Output the (x, y) coordinate of the center of the cell containing the given text.  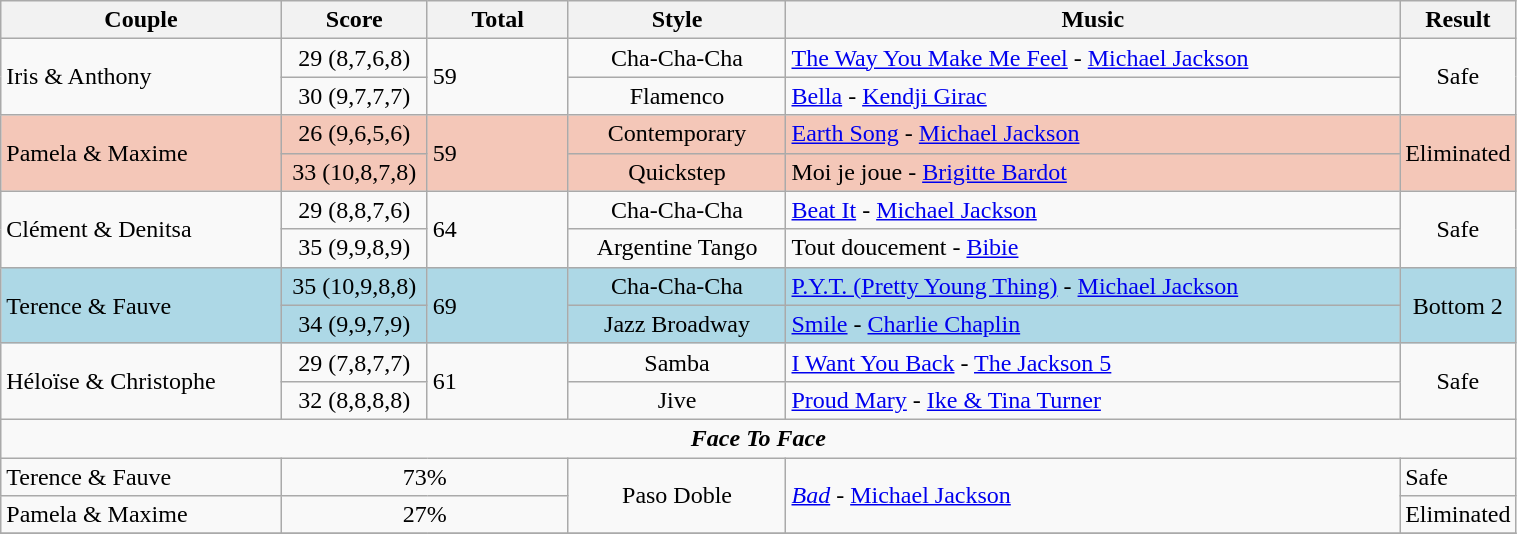
35 (10,9,8,8) (354, 286)
Flamenco (677, 96)
I Want You Back - The Jackson 5 (1093, 362)
27% (424, 515)
Beat It - Michael Jackson (1093, 210)
73% (424, 477)
64 (498, 229)
Face To Face (758, 438)
Total (498, 20)
69 (498, 305)
Tout doucement - Bibie (1093, 248)
33 (10,8,7,8) (354, 172)
Bad - Michael Jackson (1093, 496)
Style (677, 20)
Jazz Broadway (677, 324)
Bella - Kendji Girac (1093, 96)
61 (498, 381)
Contemporary (677, 134)
Proud Mary - Ike & Tina Turner (1093, 400)
Music (1093, 20)
Moi je joue - Brigitte Bardot (1093, 172)
29 (7,8,7,7) (354, 362)
Quickstep (677, 172)
30 (9,7,7,7) (354, 96)
29 (8,7,6,8) (354, 58)
Samba (677, 362)
The Way You Make Me Feel - Michael Jackson (1093, 58)
32 (8,8,8,8) (354, 400)
Couple (142, 20)
Argentine Tango (677, 248)
Jive (677, 400)
Earth Song - Michael Jackson (1093, 134)
Iris & Anthony (142, 77)
35 (9,9,8,9) (354, 248)
Paso Doble (677, 496)
Héloïse & Christophe (142, 381)
Clément & Denitsa (142, 229)
P.Y.T. (Pretty Young Thing) - Michael Jackson (1093, 286)
Bottom 2 (1458, 305)
Smile - Charlie Chaplin (1093, 324)
Result (1458, 20)
34 (9,9,7,9) (354, 324)
Score (354, 20)
29 (8,8,7,6) (354, 210)
26 (9,6,5,6) (354, 134)
